Return (x, y) of the center of cell containing provided text 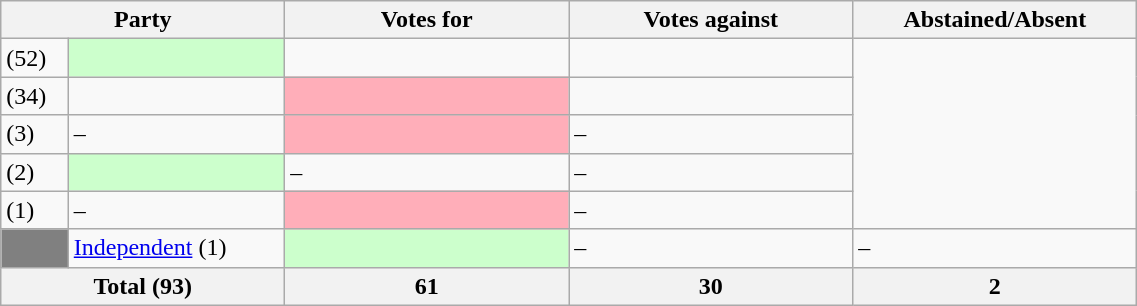
30 (711, 286)
(3) (35, 134)
(2) (35, 172)
2 (995, 286)
61 (427, 286)
Total (93) (143, 286)
Party (143, 20)
Votes for (427, 20)
(34) (35, 96)
Independent (1) (176, 248)
(52) (35, 58)
Votes against (711, 20)
Abstained/Absent (995, 20)
(1) (35, 210)
